For the text-containing cell, return its midpoint in (X, Y) coordinate format. 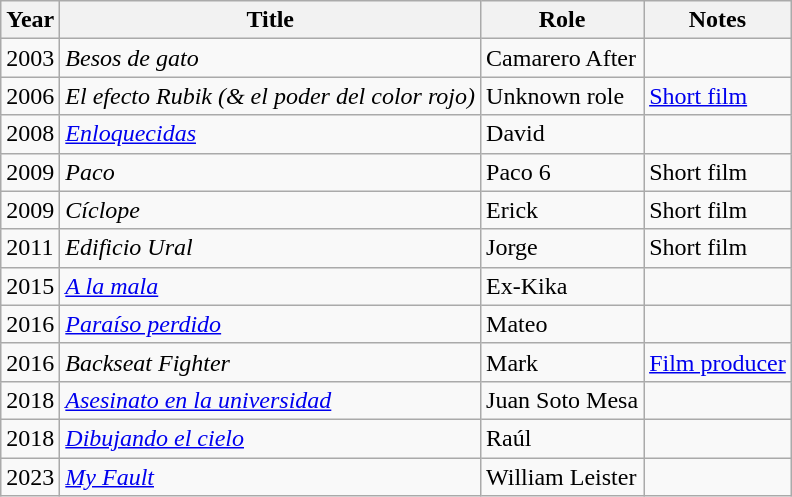
A la mala (270, 286)
2015 (30, 286)
Film producer (718, 362)
2011 (30, 248)
2023 (30, 477)
2008 (30, 134)
Besos de gato (270, 58)
Erick (562, 210)
David (562, 134)
Camarero After (562, 58)
Juan Soto Mesa (562, 400)
Paco 6 (562, 172)
Enloquecidas (270, 134)
Notes (718, 20)
Raúl (562, 438)
Role (562, 20)
2003 (30, 58)
Ex-Kika (562, 286)
2006 (30, 96)
Cíclope (270, 210)
Mark (562, 362)
Paco (270, 172)
Unknown role (562, 96)
Mateo (562, 324)
William Leister (562, 477)
Year (30, 20)
Jorge (562, 248)
Title (270, 20)
El efecto Rubik (& el poder del color rojo) (270, 96)
My Fault (270, 477)
Dibujando el cielo (270, 438)
Asesinato en la universidad (270, 400)
Edificio Ural (270, 248)
Backseat Fighter (270, 362)
Paraíso perdido (270, 324)
